Identify which cell holds the provided text, then report its (x, y) central coordinate. 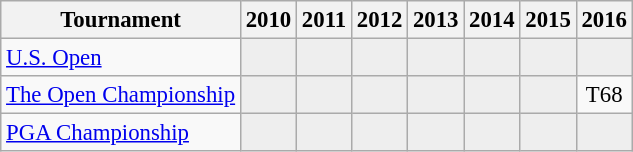
2011 (324, 20)
PGA Championship (121, 133)
2015 (548, 20)
2016 (604, 20)
T68 (604, 95)
U.S. Open (121, 58)
2010 (268, 20)
The Open Championship (121, 95)
Tournament (121, 20)
2013 (436, 20)
2012 (379, 20)
2014 (492, 20)
